Scan for the cell matching the given text and deliver its [X, Y] coordinate at center. 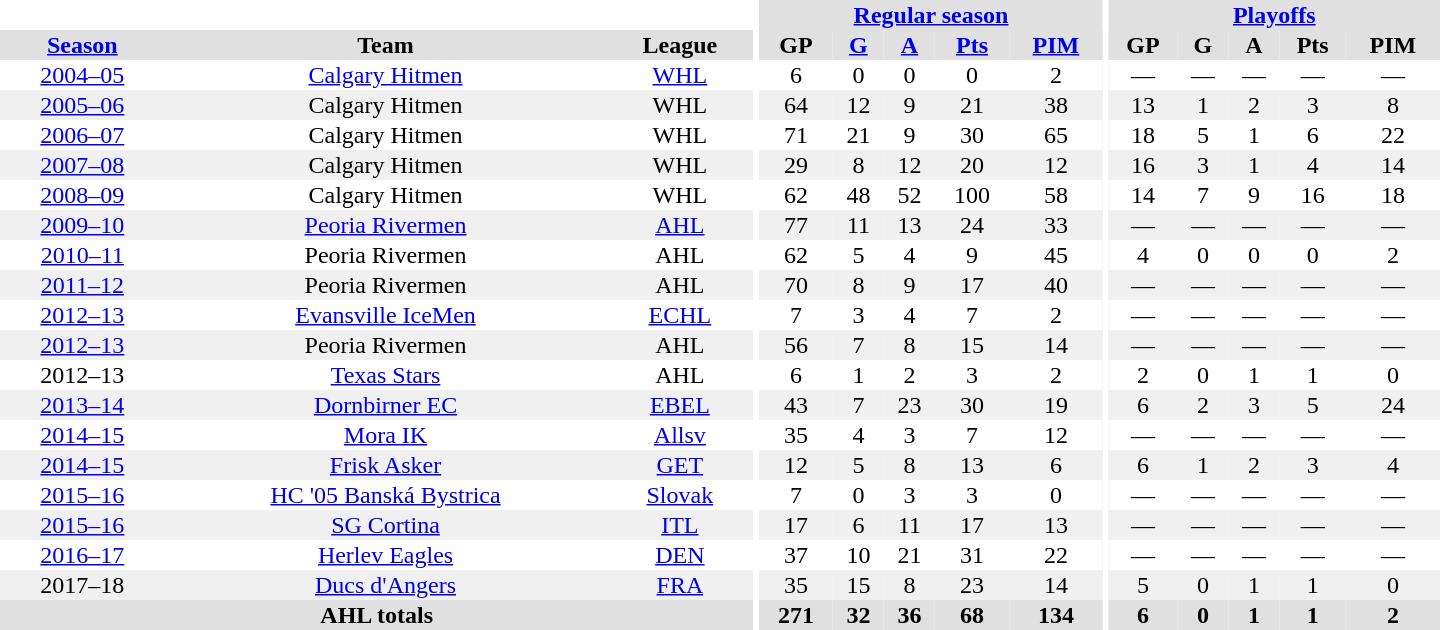
2008–09 [82, 195]
2005–06 [82, 105]
Herlev Eagles [386, 555]
HC '05 Banská Bystrica [386, 495]
10 [858, 555]
70 [796, 285]
Season [82, 45]
Slovak [680, 495]
EBEL [680, 405]
38 [1056, 105]
2006–07 [82, 135]
29 [796, 165]
2017–18 [82, 585]
SG Cortina [386, 525]
FRA [680, 585]
2016–17 [82, 555]
45 [1056, 255]
League [680, 45]
2010–11 [82, 255]
Team [386, 45]
Allsv [680, 435]
DEN [680, 555]
65 [1056, 135]
2009–10 [82, 225]
56 [796, 345]
33 [1056, 225]
2004–05 [82, 75]
ITL [680, 525]
Evansville IceMen [386, 315]
100 [972, 195]
20 [972, 165]
48 [858, 195]
64 [796, 105]
Frisk Asker [386, 465]
GET [680, 465]
Ducs d'Angers [386, 585]
32 [858, 615]
134 [1056, 615]
77 [796, 225]
2013–14 [82, 405]
2011–12 [82, 285]
43 [796, 405]
Mora IK [386, 435]
ECHL [680, 315]
271 [796, 615]
52 [910, 195]
Regular season [931, 15]
Dornbirner EC [386, 405]
68 [972, 615]
58 [1056, 195]
19 [1056, 405]
36 [910, 615]
40 [1056, 285]
37 [796, 555]
Playoffs [1274, 15]
31 [972, 555]
Texas Stars [386, 375]
AHL totals [376, 615]
71 [796, 135]
2007–08 [82, 165]
